Provide the (X, Y) coordinate of the cell's center where the given text is located.  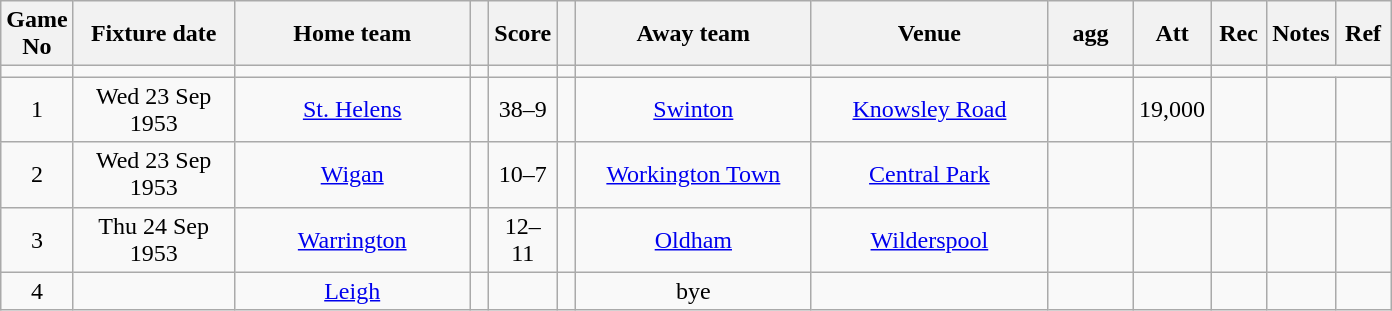
Wigan (352, 174)
Away team (693, 34)
38–9 (523, 110)
Rec (1239, 34)
Game No (37, 34)
Warrington (352, 240)
St. Helens (352, 110)
Knowsley Road (929, 110)
Venue (929, 34)
Swinton (693, 110)
Fixture date (154, 34)
Thu 24 Sep 1953 (154, 240)
Notes (1301, 34)
2 (37, 174)
3 (37, 240)
1 (37, 110)
Score (523, 34)
Home team (352, 34)
Ref (1363, 34)
Wilderspool (929, 240)
Oldham (693, 240)
Workington Town (693, 174)
10–7 (523, 174)
12–11 (523, 240)
bye (693, 291)
Central Park (929, 174)
agg (1090, 34)
4 (37, 291)
19,000 (1172, 110)
Leigh (352, 291)
Att (1172, 34)
